Scan for the cell matching the given text and deliver its (x, y) coordinate at center. 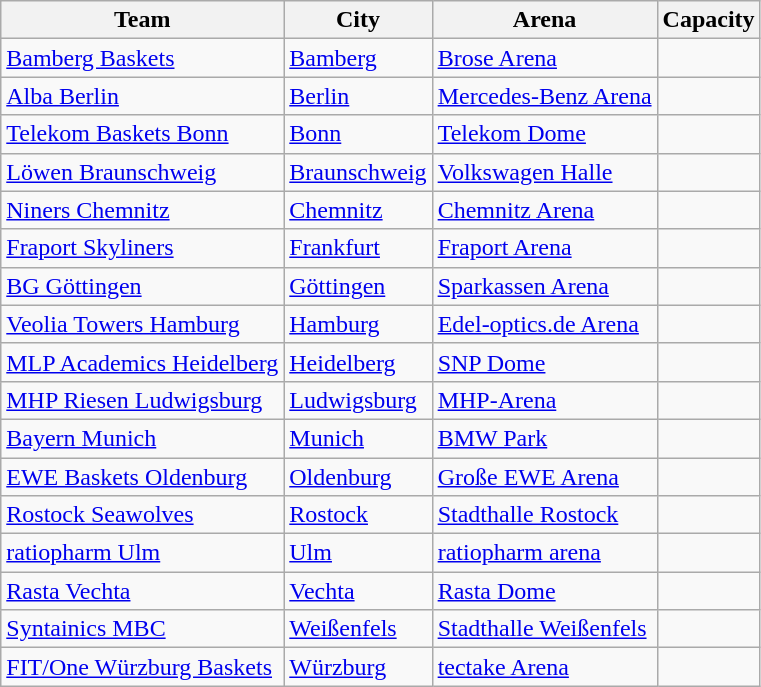
Veolia Towers Hamburg (142, 324)
Rasta Dome (544, 591)
Fraport Skyliners (142, 248)
Mercedes-Benz Arena (544, 96)
Hamburg (358, 324)
Chemnitz Arena (544, 210)
Telekom Baskets Bonn (142, 134)
Oldenburg (358, 477)
SNP Dome (544, 362)
BMW Park (544, 438)
Ludwigsburg (358, 400)
Große EWE Arena (544, 477)
Würzburg (358, 667)
MLP Academics Heidelberg (142, 362)
Syntainics MBC (142, 629)
Frankfurt (358, 248)
Edel-optics.de Arena (544, 324)
MHP Riesen Ludwigsburg (142, 400)
tectake Arena (544, 667)
Munich (358, 438)
Capacity (708, 20)
MHP-Arena (544, 400)
Telekom Dome (544, 134)
Fraport Arena (544, 248)
Rostock (358, 515)
Bonn (358, 134)
City (358, 20)
Heidelberg (358, 362)
Stadthalle Weißenfels (544, 629)
Rostock Seawolves (142, 515)
Sparkassen Arena (544, 286)
Team (142, 20)
Niners Chemnitz (142, 210)
Bayern Munich (142, 438)
Ulm (358, 553)
BG Göttingen (142, 286)
Braunschweig (358, 172)
ratiopharm arena (544, 553)
Berlin (358, 96)
Stadthalle Rostock (544, 515)
ratiopharm Ulm (142, 553)
Göttingen (358, 286)
Bamberg Baskets (142, 58)
Volkswagen Halle (544, 172)
Weißenfels (358, 629)
Bamberg (358, 58)
Löwen Braunschweig (142, 172)
EWE Baskets Oldenburg (142, 477)
Brose Arena (544, 58)
Chemnitz (358, 210)
FIT/One Würzburg Baskets (142, 667)
Arena (544, 20)
Alba Berlin (142, 96)
Vechta (358, 591)
Rasta Vechta (142, 591)
